Determine the [X, Y] coordinate at the center of the cell enclosing the given text.  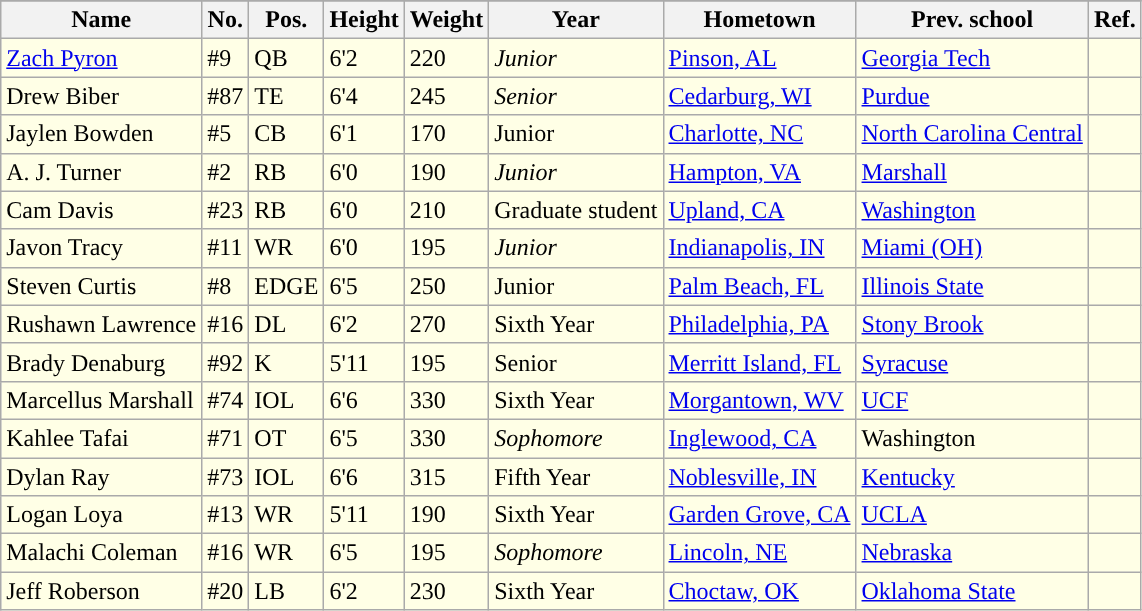
Syracuse [972, 362]
Choctaw, OK [760, 591]
Marcellus Marshall [102, 400]
Jaylen Bowden [102, 134]
Fifth Year [576, 477]
#11 [226, 248]
315 [446, 477]
#92 [226, 362]
Garden Grove, CA [760, 515]
K [286, 362]
#20 [226, 591]
Hometown [760, 20]
#73 [226, 477]
Logan Loya [102, 515]
No. [226, 20]
Rushawn Lawrence [102, 324]
Oklahoma State [972, 591]
Lincoln, NE [760, 553]
UCF [972, 400]
Upland, CA [760, 210]
Hampton, VA [760, 172]
250 [446, 286]
A. J. Turner [102, 172]
Noblesville, IN [760, 477]
Pos. [286, 20]
Kahlee Tafai [102, 438]
6'4 [364, 96]
Nebraska [972, 553]
Height [364, 20]
Malachi Coleman [102, 553]
Drew Biber [102, 96]
Philadelphia, PA [760, 324]
DL [286, 324]
Javon Tracy [102, 248]
#2 [226, 172]
210 [446, 210]
Name [102, 20]
Palm Beach, FL [760, 286]
Ref. [1114, 20]
Pinson, AL [760, 58]
#9 [226, 58]
Jeff Roberson [102, 591]
Stony Brook [972, 324]
Cam Davis [102, 210]
TE [286, 96]
#8 [226, 286]
Weight [446, 20]
#87 [226, 96]
230 [446, 591]
Dylan Ray [102, 477]
Cedarburg, WI [760, 96]
Indianapolis, IN [760, 248]
Year [576, 20]
OT [286, 438]
QB [286, 58]
UCLA [972, 515]
Marshall [972, 172]
#5 [226, 134]
LB [286, 591]
#23 [226, 210]
EDGE [286, 286]
Zach Pyron [102, 58]
CB [286, 134]
Illinois State [972, 286]
Inglewood, CA [760, 438]
North Carolina Central [972, 134]
Georgia Tech [972, 58]
#71 [226, 438]
170 [446, 134]
Morgantown, WV [760, 400]
245 [446, 96]
Brady Denaburg [102, 362]
Charlotte, NC [760, 134]
Miami (OH) [972, 248]
#13 [226, 515]
#74 [226, 400]
Graduate student [576, 210]
Merritt Island, FL [760, 362]
Purdue [972, 96]
Kentucky [972, 477]
Prev. school [972, 20]
270 [446, 324]
Steven Curtis [102, 286]
6'1 [364, 134]
220 [446, 58]
